Output the [x, y] coordinate of the center of the cell containing the given text.  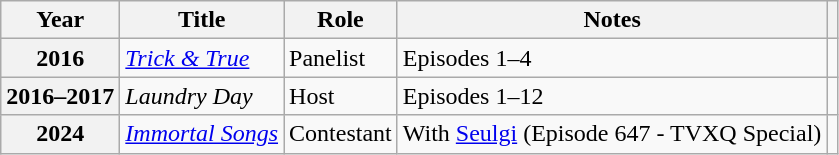
Laundry Day [202, 96]
Year [60, 20]
2016 [60, 58]
2024 [60, 134]
Notes [612, 20]
Episodes 1–12 [612, 96]
Contestant [341, 134]
With Seulgi (Episode 647 - TVXQ Special) [612, 134]
Host [341, 96]
Panelist [341, 58]
Episodes 1–4 [612, 58]
Trick & True [202, 58]
Title [202, 20]
2016–2017 [60, 96]
Immortal Songs [202, 134]
Role [341, 20]
